Detect which cell encompasses the target text, then output its (x, y) center coordinate. 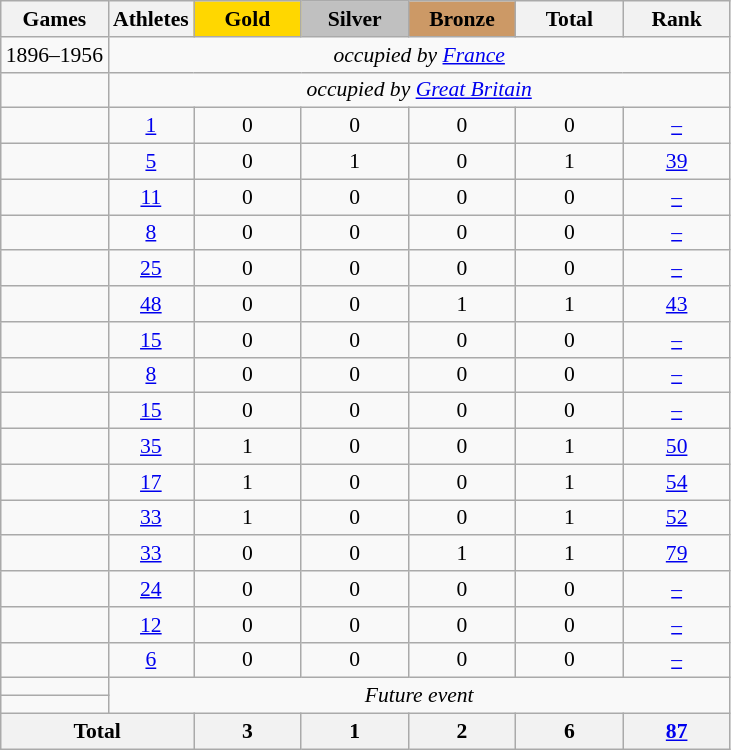
Bronze (462, 19)
12 (151, 625)
1896–1956 (54, 55)
24 (151, 589)
39 (676, 162)
3 (248, 732)
87 (676, 732)
17 (151, 482)
Silver (354, 19)
79 (676, 554)
Rank (676, 19)
50 (676, 447)
52 (676, 518)
35 (151, 447)
Athletes (151, 19)
Games (54, 19)
Gold (248, 19)
2 (462, 732)
5 (151, 162)
occupied by France (419, 55)
54 (676, 482)
11 (151, 197)
Future event (419, 696)
25 (151, 269)
43 (676, 304)
occupied by Great Britain (419, 90)
48 (151, 304)
